From the cell containing the given text, extract its center point as [X, Y] coordinate. 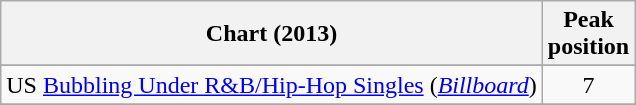
7 [588, 85]
Peakposition [588, 34]
US Bubbling Under R&B/Hip-Hop Singles (Billboard) [272, 85]
Chart (2013) [272, 34]
